From the cell containing the given text, extract its center point as (X, Y) coordinate. 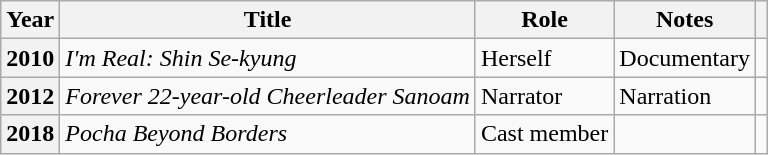
Documentary (685, 58)
Pocha Beyond Borders (268, 134)
Narration (685, 96)
Herself (544, 58)
2010 (30, 58)
Narrator (544, 96)
Year (30, 20)
2018 (30, 134)
Title (268, 20)
2012 (30, 96)
Notes (685, 20)
Role (544, 20)
Forever 22-year-old Cheerleader Sanoam (268, 96)
Cast member (544, 134)
I'm Real: Shin Se-kyung (268, 58)
